Capture the cell that displays the provided text and extract its [X, Y] central coordinate. 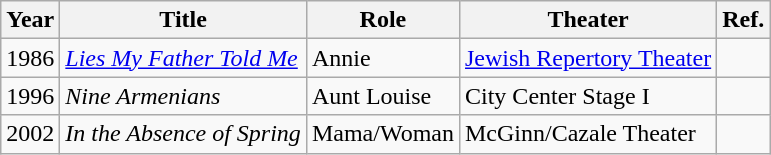
McGinn/Cazale Theater [588, 134]
City Center Stage I [588, 96]
Title [184, 20]
Aunt Louise [382, 96]
Ref. [744, 20]
1986 [30, 58]
Nine Armenians [184, 96]
Theater [588, 20]
Year [30, 20]
In the Absence of Spring [184, 134]
2002 [30, 134]
Lies My Father Told Me [184, 58]
Jewish Repertory Theater [588, 58]
Annie [382, 58]
Role [382, 20]
Mama/Woman [382, 134]
1996 [30, 96]
